Search for the cell housing the specified text and yield its (X, Y) center coordinate. 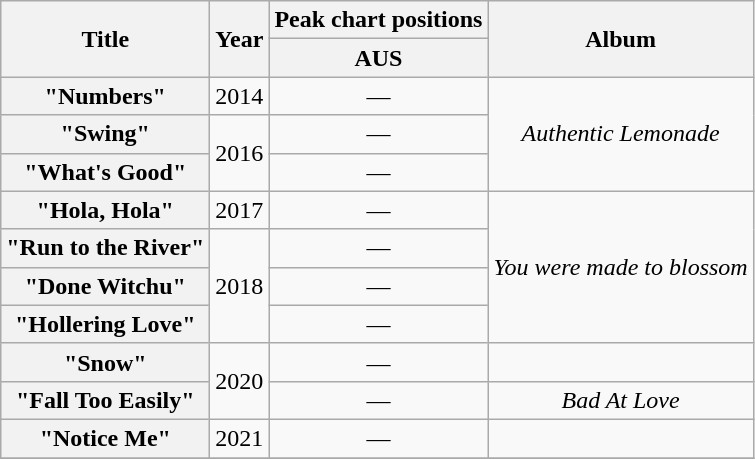
Peak chart positions (378, 20)
"Hola, Hola" (106, 210)
2016 (240, 153)
2017 (240, 210)
2018 (240, 286)
You were made to blossom (620, 267)
Title (106, 39)
"Done Witchu" (106, 286)
Year (240, 39)
Bad At Love (620, 400)
2021 (240, 438)
Album (620, 39)
Authentic Lemonade (620, 134)
"Snow" (106, 362)
"Notice Me" (106, 438)
"Run to the River" (106, 248)
"What's Good" (106, 172)
"Fall Too Easily" (106, 400)
2020 (240, 381)
"Hollering Love" (106, 324)
"Numbers" (106, 96)
2014 (240, 96)
AUS (378, 58)
"Swing" (106, 134)
